For the text-containing cell, return its midpoint in (x, y) coordinate format. 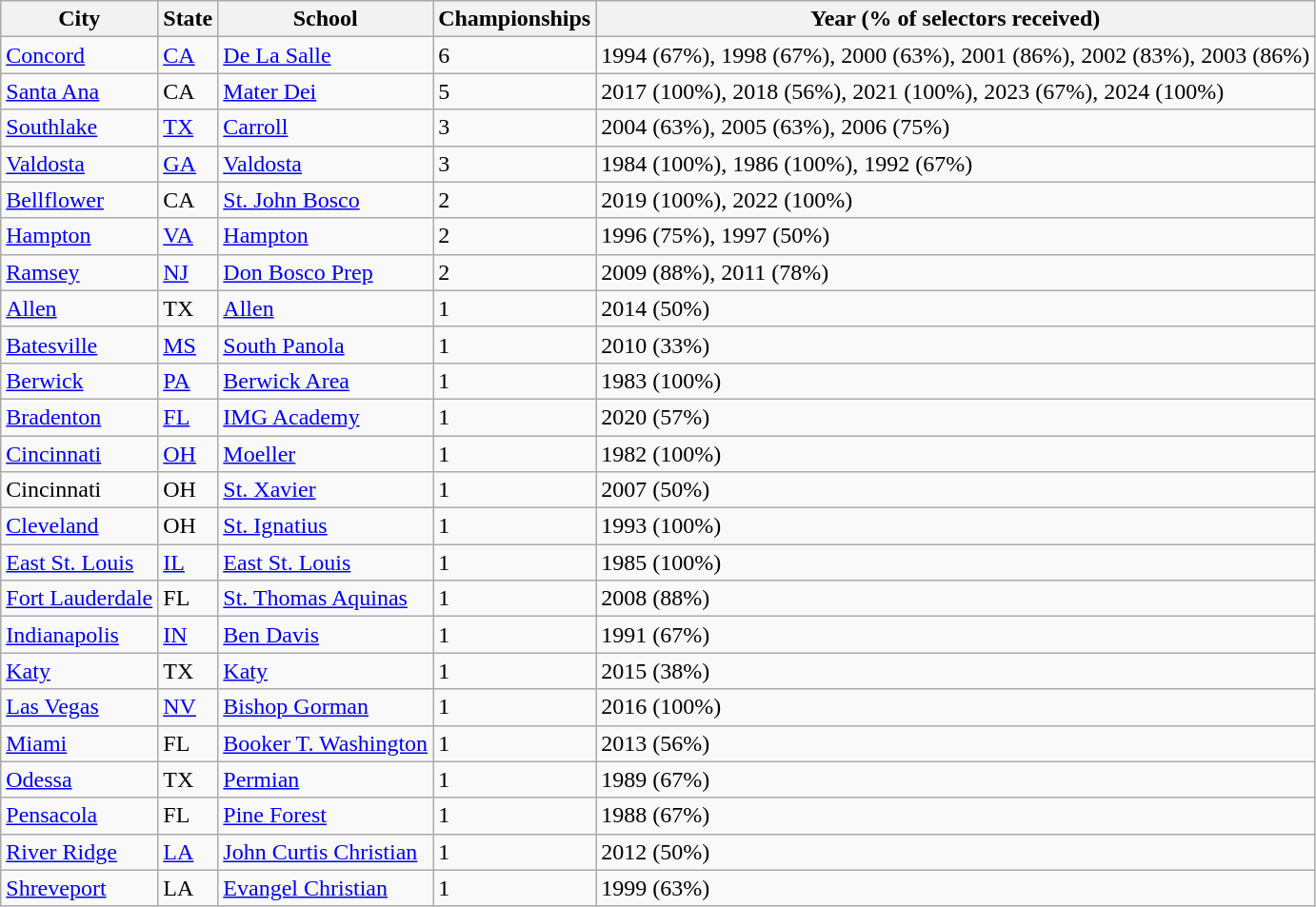
2016 (100%) (956, 707)
2014 (50%) (956, 308)
Evangel Christian (326, 888)
City (80, 19)
State (189, 19)
St. Thomas Aquinas (326, 599)
2009 (88%), 2011 (78%) (956, 272)
2013 (56%) (956, 743)
Concord (80, 55)
Ramsey (80, 272)
2020 (57%) (956, 417)
2007 (50%) (956, 490)
2019 (100%), 2022 (100%) (956, 200)
River Ridge (80, 852)
Berwick (80, 381)
2017 (100%), 2018 (56%), 2021 (100%), 2023 (67%), 2024 (100%) (956, 91)
Fort Lauderdale (80, 599)
IL (189, 562)
1994 (67%), 1998 (67%), 2000 (63%), 2001 (86%), 2002 (83%), 2003 (86%) (956, 55)
1991 (67%) (956, 635)
Bradenton (80, 417)
NJ (189, 272)
Moeller (326, 454)
GA (189, 164)
Bellflower (80, 200)
John Curtis Christian (326, 852)
Batesville (80, 345)
Indianapolis (80, 635)
Cleveland (80, 526)
St. Xavier (326, 490)
2015 (38%) (956, 671)
Berwick Area (326, 381)
De La Salle (326, 55)
Championships (514, 19)
5 (514, 91)
1985 (100%) (956, 562)
IMG Academy (326, 417)
Ben Davis (326, 635)
Pine Forest (326, 816)
2008 (88%) (956, 599)
St. Ignatius (326, 526)
St. John Bosco (326, 200)
Don Bosco Prep (326, 272)
1989 (67%) (956, 779)
MS (189, 345)
2010 (33%) (956, 345)
PA (189, 381)
2012 (50%) (956, 852)
VA (189, 236)
School (326, 19)
Pensacola (80, 816)
Booker T. Washington (326, 743)
1996 (75%), 1997 (50%) (956, 236)
1984 (100%), 1986 (100%), 1992 (67%) (956, 164)
NV (189, 707)
1983 (100%) (956, 381)
Year (% of selectors received) (956, 19)
Santa Ana (80, 91)
Carroll (326, 128)
Bishop Gorman (326, 707)
Las Vegas (80, 707)
6 (514, 55)
2004 (63%), 2005 (63%), 2006 (75%) (956, 128)
Shreveport (80, 888)
1993 (100%) (956, 526)
South Panola (326, 345)
1982 (100%) (956, 454)
1988 (67%) (956, 816)
Mater Dei (326, 91)
Permian (326, 779)
Odessa (80, 779)
Miami (80, 743)
Southlake (80, 128)
IN (189, 635)
1999 (63%) (956, 888)
